Extract the [x, y] coordinate from the center of the cell holding the provided text.  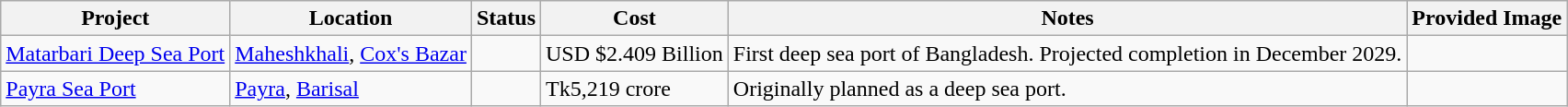
Provided Image [1487, 18]
Status [506, 18]
Payra, Barisal [352, 89]
USD $2.409 Billion [635, 53]
Tk5,219 crore [635, 89]
Cost [635, 18]
First deep sea port of Bangladesh. Projected completion in December 2029. [1067, 53]
Originally planned as a deep sea port. [1067, 89]
Maheshkhali, Cox's Bazar [352, 53]
Matarbari Deep Sea Port [116, 53]
Location [352, 18]
Notes [1067, 18]
Payra Sea Port [116, 89]
Project [116, 18]
